Determine the [X, Y] coordinate at the center of the cell enclosing the given text.  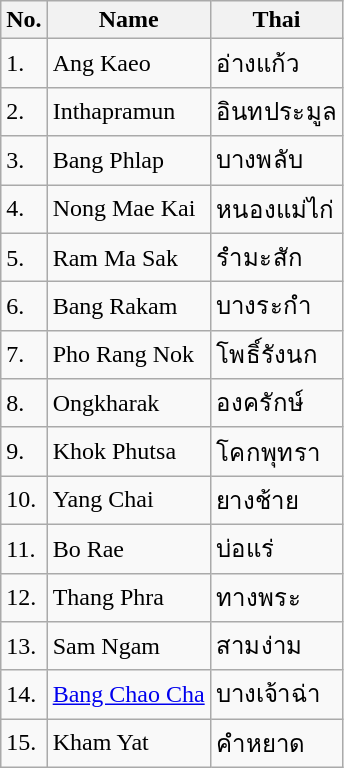
รำมะสัก [276, 258]
หนองแม่ไก่ [276, 208]
7. [24, 354]
โพธิ์รังนก [276, 354]
2. [24, 112]
11. [24, 548]
ทางพระ [276, 598]
องครักษ์ [276, 404]
ยางช้าย [276, 500]
Nong Mae Kai [128, 208]
8. [24, 404]
Bo Rae [128, 548]
Inthapramun [128, 112]
15. [24, 744]
คำหยาด [276, 744]
5. [24, 258]
อ่างแก้ว [276, 64]
6. [24, 306]
Ongkharak [128, 404]
สามง่าม [276, 646]
Kham Yat [128, 744]
1. [24, 64]
13. [24, 646]
Sam Ngam [128, 646]
12. [24, 598]
Bang Rakam [128, 306]
บางเจ้าฉ่า [276, 694]
3. [24, 160]
No. [24, 20]
บ่อแร่ [276, 548]
Bang Chao Cha [128, 694]
บางระกำ [276, 306]
10. [24, 500]
อินทประมูล [276, 112]
Thang Phra [128, 598]
9. [24, 452]
Khok Phutsa [128, 452]
โคกพุทรา [276, 452]
Name [128, 20]
Thai [276, 20]
บางพลับ [276, 160]
4. [24, 208]
Bang Phlap [128, 160]
Ram Ma Sak [128, 258]
14. [24, 694]
Ang Kaeo [128, 64]
Yang Chai [128, 500]
Pho Rang Nok [128, 354]
